Locate the cell with the specified text and output its (X, Y) center coordinate. 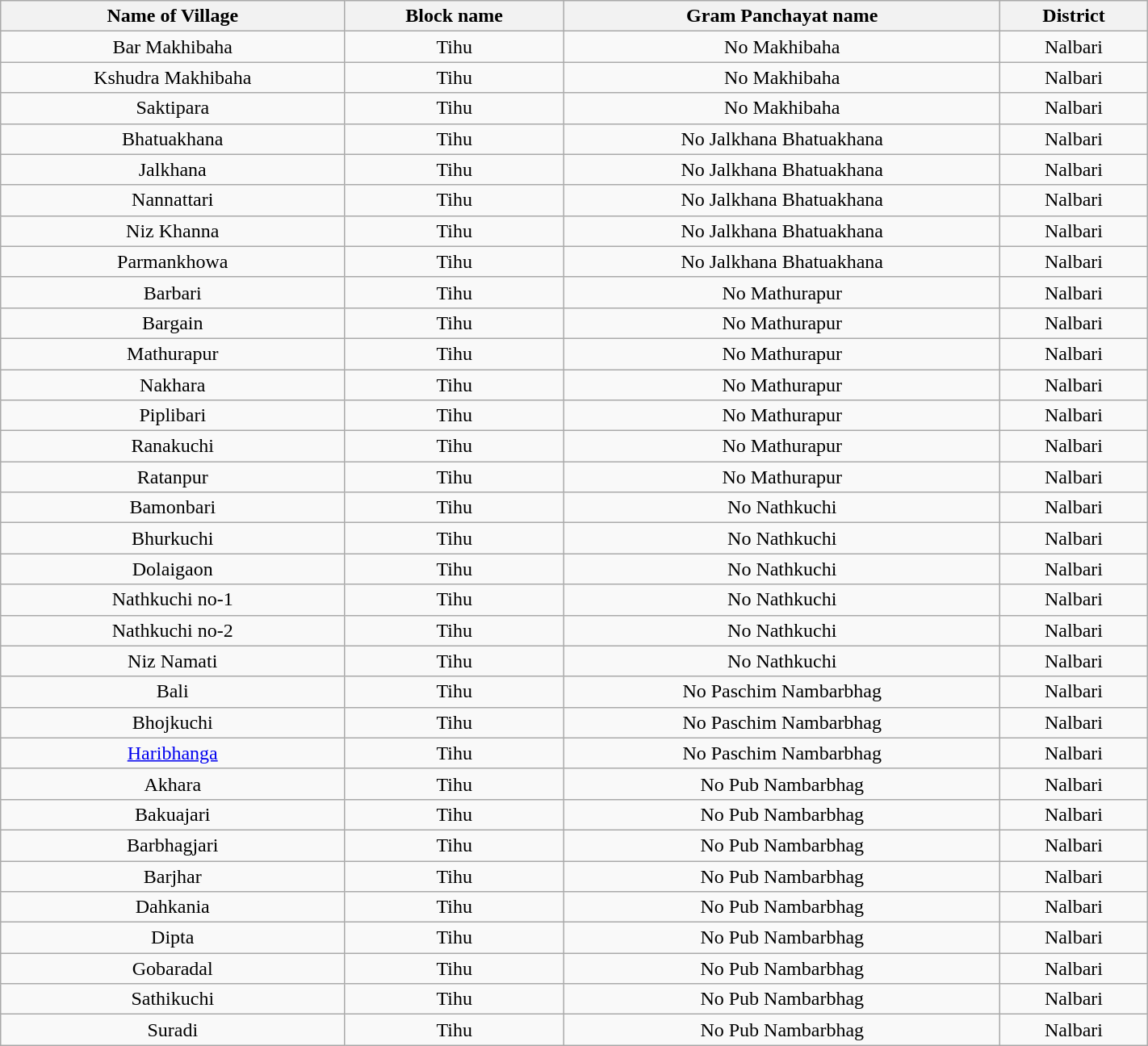
Bhurkuchi (173, 538)
Bargain (173, 323)
Name of Village (173, 16)
Nathkuchi no-2 (173, 630)
Niz Khanna (173, 231)
Parmankhowa (173, 261)
Akhara (173, 784)
Nannattari (173, 200)
Bhojkuchi (173, 722)
Bamonbari (173, 508)
Nathkuchi no-1 (173, 600)
Saktipara (173, 108)
Sathikuchi (173, 999)
Kshudra Makhibaha (173, 77)
Block name (455, 16)
Gobaradal (173, 969)
Niz Namati (173, 661)
Barjhar (173, 876)
Haribhanga (173, 753)
Dahkania (173, 907)
Barbari (173, 292)
Suradi (173, 1030)
Ratanpur (173, 477)
Gram Panchayat name (782, 16)
Bar Makhibaha (173, 47)
Bakuajari (173, 814)
Mathurapur (173, 354)
Ranakuchi (173, 446)
Bhatuakhana (173, 139)
District (1074, 16)
Nakhara (173, 385)
Dipta (173, 938)
Bali (173, 692)
Jalkhana (173, 169)
Barbhagjari (173, 845)
Piplibari (173, 416)
Dolaigaon (173, 569)
